Return [x, y] of the center of cell containing provided text 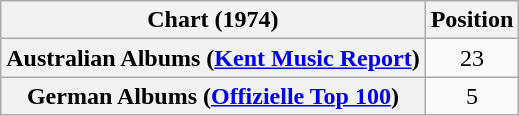
5 [472, 96]
23 [472, 58]
Chart (1974) [213, 20]
Australian Albums (Kent Music Report) [213, 58]
German Albums (Offizielle Top 100) [213, 96]
Position [472, 20]
